Detect which cell encompasses the target text, then output its (X, Y) center coordinate. 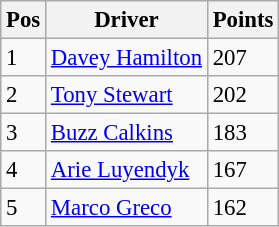
167 (242, 170)
183 (242, 133)
Arie Luyendyk (127, 170)
Driver (127, 20)
202 (242, 95)
3 (24, 133)
Points (242, 20)
207 (242, 58)
4 (24, 170)
162 (242, 208)
1 (24, 58)
Davey Hamilton (127, 58)
Pos (24, 20)
5 (24, 208)
Marco Greco (127, 208)
Buzz Calkins (127, 133)
Tony Stewart (127, 95)
2 (24, 95)
